Extract the [x, y] coordinate from the center of the cell holding the provided text.  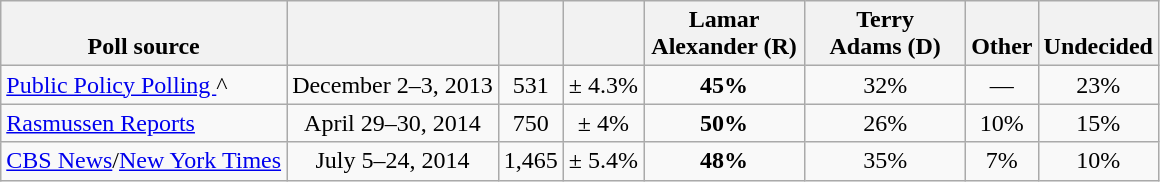
23% [1098, 85]
Other [1002, 34]
July 5–24, 2014 [393, 161]
± 4.3% [603, 85]
± 4% [603, 123]
531 [530, 85]
Undecided [1098, 34]
750 [530, 123]
± 5.4% [603, 161]
Poll source [144, 34]
Rasmussen Reports [144, 123]
26% [886, 123]
35% [886, 161]
Public Policy Polling ^ [144, 85]
April 29–30, 2014 [393, 123]
CBS News/New York Times [144, 161]
LamarAlexander (R) [724, 34]
— [1002, 85]
1,465 [530, 161]
15% [1098, 123]
45% [724, 85]
48% [724, 161]
TerryAdams (D) [886, 34]
7% [1002, 161]
December 2–3, 2013 [393, 85]
32% [886, 85]
50% [724, 123]
